Return [X, Y] of the center of cell containing provided text 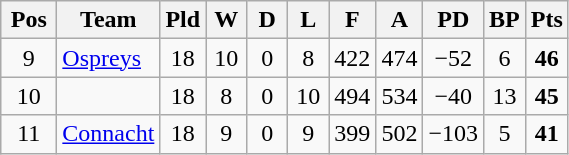
45 [546, 96]
422 [352, 58]
D [268, 20]
BP [505, 20]
494 [352, 96]
502 [400, 134]
474 [400, 58]
F [352, 20]
Team [108, 20]
41 [546, 134]
6 [505, 58]
Pld [183, 20]
399 [352, 134]
Ospreys [108, 58]
Pos [29, 20]
L [308, 20]
5 [505, 134]
13 [505, 96]
Connacht [108, 134]
−103 [454, 134]
−40 [454, 96]
A [400, 20]
−52 [454, 58]
534 [400, 96]
PD [454, 20]
11 [29, 134]
W [226, 20]
Pts [546, 20]
46 [546, 58]
